Search for the cell housing the specified text and yield its (x, y) center coordinate. 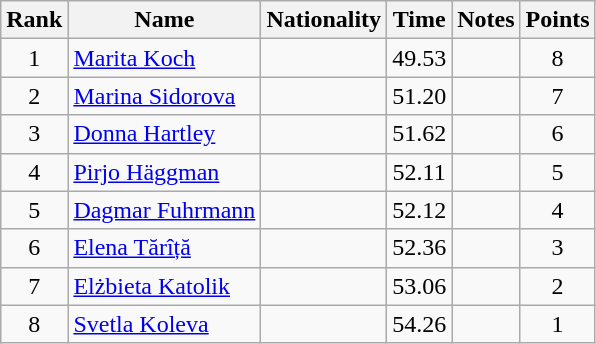
Marina Sidorova (164, 96)
51.62 (420, 134)
Elena Tărîță (164, 248)
Time (420, 20)
54.26 (420, 324)
Rank (34, 20)
53.06 (420, 286)
Points (558, 20)
Donna Hartley (164, 134)
Svetla Koleva (164, 324)
51.20 (420, 96)
Nationality (324, 20)
52.11 (420, 172)
Marita Koch (164, 58)
Pirjo Häggman (164, 172)
Elżbieta Katolik (164, 286)
52.36 (420, 248)
Name (164, 20)
52.12 (420, 210)
Notes (486, 20)
Dagmar Fuhrmann (164, 210)
49.53 (420, 58)
